Detect which cell encompasses the target text, then output its (x, y) center coordinate. 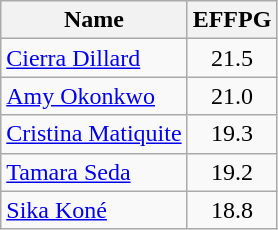
Tamara Seda (94, 172)
Name (94, 20)
Amy Okonkwo (94, 96)
Cristina Matiquite (94, 134)
19.3 (232, 134)
21.5 (232, 58)
21.0 (232, 96)
EFFPG (232, 20)
18.8 (232, 210)
Cierra Dillard (94, 58)
19.2 (232, 172)
Sika Koné (94, 210)
